Capture the cell that displays the provided text and extract its (x, y) central coordinate. 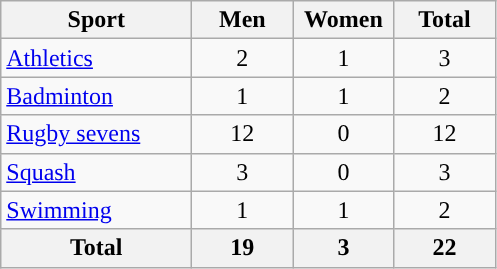
Men (242, 20)
Sport (96, 20)
Athletics (96, 58)
22 (444, 248)
Badminton (96, 96)
Women (344, 20)
Rugby sevens (96, 134)
19 (242, 248)
Swimming (96, 210)
Squash (96, 172)
